Output the [X, Y] coordinate of the center of the cell containing the given text.  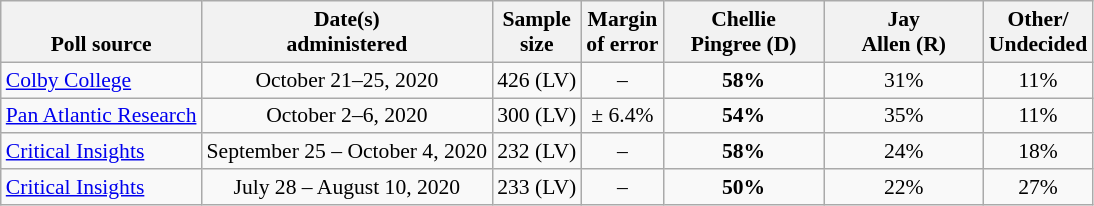
Pan Atlantic Research [102, 116]
JayAllen (R) [904, 32]
22% [904, 187]
Date(s)administered [346, 32]
Marginof error [622, 32]
35% [904, 116]
233 (LV) [536, 187]
18% [1038, 152]
ChelliePingree (D) [744, 32]
Samplesize [536, 32]
Other/Undecided [1038, 32]
September 25 – October 4, 2020 [346, 152]
27% [1038, 187]
54% [744, 116]
± 6.4% [622, 116]
Poll source [102, 32]
October 21–25, 2020 [346, 80]
426 (LV) [536, 80]
Colby College [102, 80]
31% [904, 80]
October 2–6, 2020 [346, 116]
50% [744, 187]
24% [904, 152]
July 28 – August 10, 2020 [346, 187]
232 (LV) [536, 152]
300 (LV) [536, 116]
